Identify which cell holds the provided text, then report its (x, y) central coordinate. 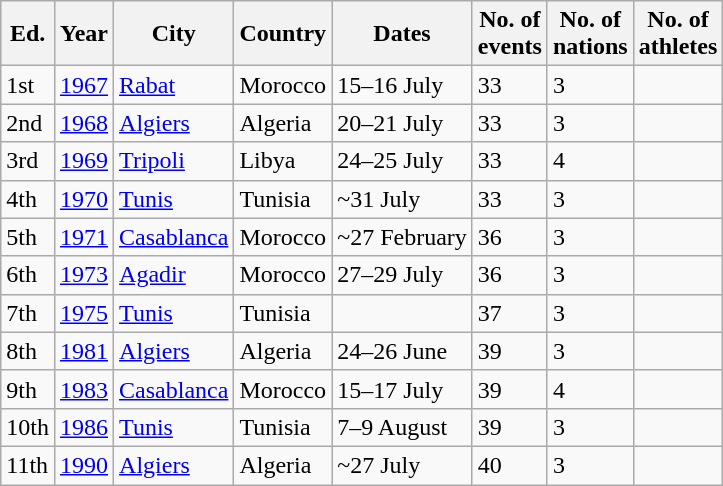
1967 (84, 85)
City (174, 34)
1990 (84, 465)
2nd (28, 123)
20–21 July (402, 123)
Ed. (28, 34)
No. ofevents (510, 34)
1973 (84, 275)
No. ofnations (590, 34)
Libya (283, 161)
7th (28, 313)
Dates (402, 34)
1975 (84, 313)
Tripoli (174, 161)
3rd (28, 161)
Rabat (174, 85)
Agadir (174, 275)
Country (283, 34)
24–26 June (402, 351)
~31 July (402, 199)
15–16 July (402, 85)
1981 (84, 351)
1968 (84, 123)
1986 (84, 427)
7–9 August (402, 427)
8th (28, 351)
4th (28, 199)
11th (28, 465)
Year (84, 34)
6th (28, 275)
1970 (84, 199)
24–25 July (402, 161)
~27 February (402, 237)
9th (28, 389)
40 (510, 465)
1969 (84, 161)
5th (28, 237)
~27 July (402, 465)
1st (28, 85)
No. ofathletes (678, 34)
10th (28, 427)
15–17 July (402, 389)
1983 (84, 389)
1971 (84, 237)
27–29 July (402, 275)
37 (510, 313)
